Pinpoint the cell where the given text exists, returning its (X, Y) midpoint coordinate. 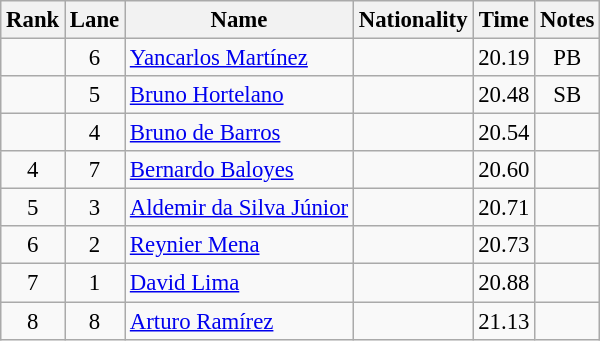
Bruno de Barros (240, 133)
Arturo Ramírez (240, 321)
20.73 (504, 245)
3 (95, 208)
20.60 (504, 170)
Lane (95, 20)
Bruno Hortelano (240, 95)
Rank (33, 20)
Bernardo Baloyes (240, 170)
PB (568, 58)
20.88 (504, 283)
SB (568, 95)
Name (240, 20)
David Lima (240, 283)
20.19 (504, 58)
Reynier Mena (240, 245)
1 (95, 283)
Time (504, 20)
Notes (568, 20)
20.48 (504, 95)
21.13 (504, 321)
20.71 (504, 208)
Aldemir da Silva Júnior (240, 208)
20.54 (504, 133)
Nationality (412, 20)
Yancarlos Martínez (240, 58)
2 (95, 245)
